Identify which cell holds the provided text, then report its [x, y] central coordinate. 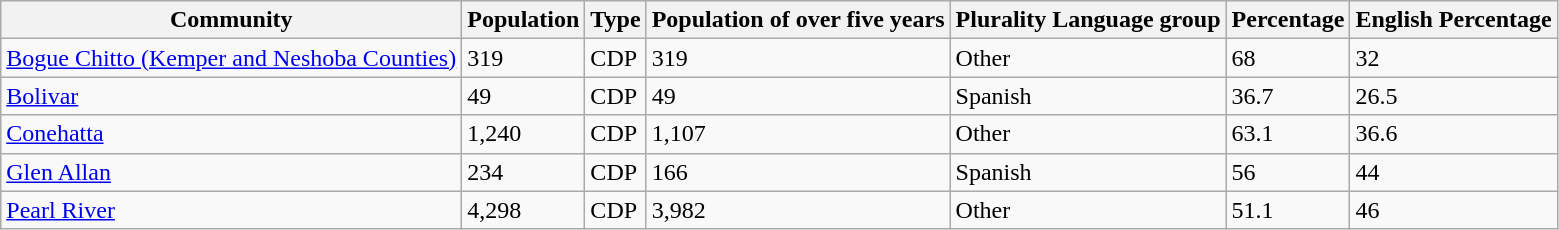
Pearl River [232, 210]
44 [1454, 172]
Community [232, 20]
1,240 [524, 134]
Bogue Chitto (Kemper and Neshoba Counties) [232, 58]
Percentage [1288, 20]
Type [616, 20]
Plurality Language group [1088, 20]
4,298 [524, 210]
Population of over five years [798, 20]
234 [524, 172]
36.7 [1288, 96]
166 [798, 172]
32 [1454, 58]
English Percentage [1454, 20]
Population [524, 20]
Bolivar [232, 96]
46 [1454, 210]
68 [1288, 58]
36.6 [1454, 134]
26.5 [1454, 96]
51.1 [1288, 210]
Conehatta [232, 134]
1,107 [798, 134]
3,982 [798, 210]
63.1 [1288, 134]
56 [1288, 172]
Glen Allan [232, 172]
